Find where the given text appears and provide that cell's center as [X, Y] coordinate. 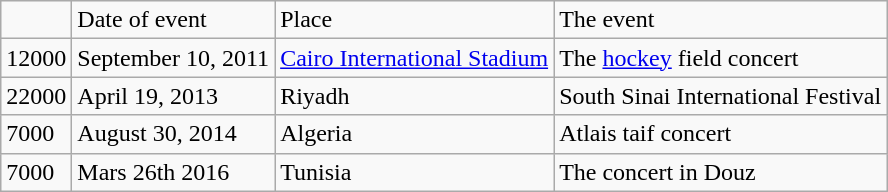
Tunisia [414, 172]
September 10, 2011 [174, 58]
Place [414, 20]
The concert in Douz [720, 172]
Cairo International Stadium [414, 58]
Atlais taif concert [720, 134]
12000 [36, 58]
22000 [36, 96]
April 19, 2013 [174, 96]
The hockey field concert [720, 58]
August 30, 2014 [174, 134]
Mars 26th 2016 [174, 172]
Algeria [414, 134]
South Sinai International Festival [720, 96]
Date of event [174, 20]
The event [720, 20]
Riyadh [414, 96]
